Return (x, y) of the center of cell containing provided text 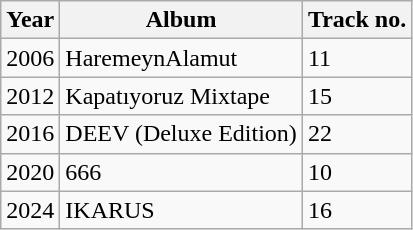
2012 (30, 96)
22 (356, 134)
666 (182, 172)
2006 (30, 58)
Year (30, 20)
2016 (30, 134)
HaremeynAlamut (182, 58)
DEEV (Deluxe Edition) (182, 134)
Track no. (356, 20)
2024 (30, 210)
Kapatıyoruz Mixtape (182, 96)
IKARUS (182, 210)
16 (356, 210)
11 (356, 58)
2020 (30, 172)
Album (182, 20)
10 (356, 172)
15 (356, 96)
